For the text-containing cell, return its midpoint in (x, y) coordinate format. 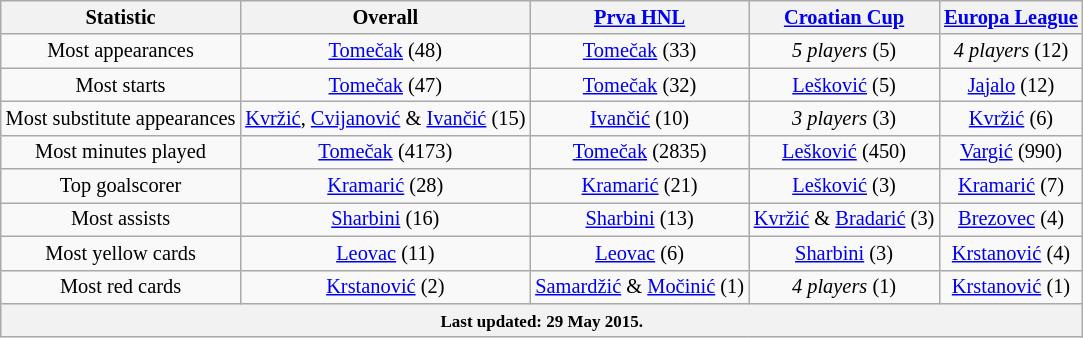
5 players (5) (844, 51)
Statistic (121, 17)
4 players (1) (844, 287)
Most minutes played (121, 152)
Most appearances (121, 51)
Krstanović (4) (1011, 253)
Tomečak (32) (640, 85)
Krstanović (1) (1011, 287)
Croatian Cup (844, 17)
Vargić (990) (1011, 152)
Tomečak (47) (385, 85)
Most assists (121, 219)
Tomečak (4173) (385, 152)
Kramarić (28) (385, 186)
Kramarić (21) (640, 186)
Sharbini (3) (844, 253)
Last updated: 29 May 2015. (542, 320)
Kvržić & Bradarić (3) (844, 219)
Most yellow cards (121, 253)
4 players (12) (1011, 51)
Sharbini (16) (385, 219)
Krstanović (2) (385, 287)
Overall (385, 17)
Samardžić & Močinić (1) (640, 287)
Kramarić (7) (1011, 186)
Sharbini (13) (640, 219)
Brezovec (4) (1011, 219)
Tomečak (48) (385, 51)
Most starts (121, 85)
Lešković (5) (844, 85)
Kvržić (6) (1011, 118)
Tomečak (2835) (640, 152)
Lešković (3) (844, 186)
Leovac (6) (640, 253)
Most substitute appearances (121, 118)
Prva HNL (640, 17)
Europa League (1011, 17)
Tomečak (33) (640, 51)
Top goalscorer (121, 186)
3 players (3) (844, 118)
Kvržić, Cvijanović & Ivančić (15) (385, 118)
Jajalo (12) (1011, 85)
Most red cards (121, 287)
Lešković (450) (844, 152)
Leovac (11) (385, 253)
Ivančić (10) (640, 118)
